Return (x, y) of the center of cell containing provided text 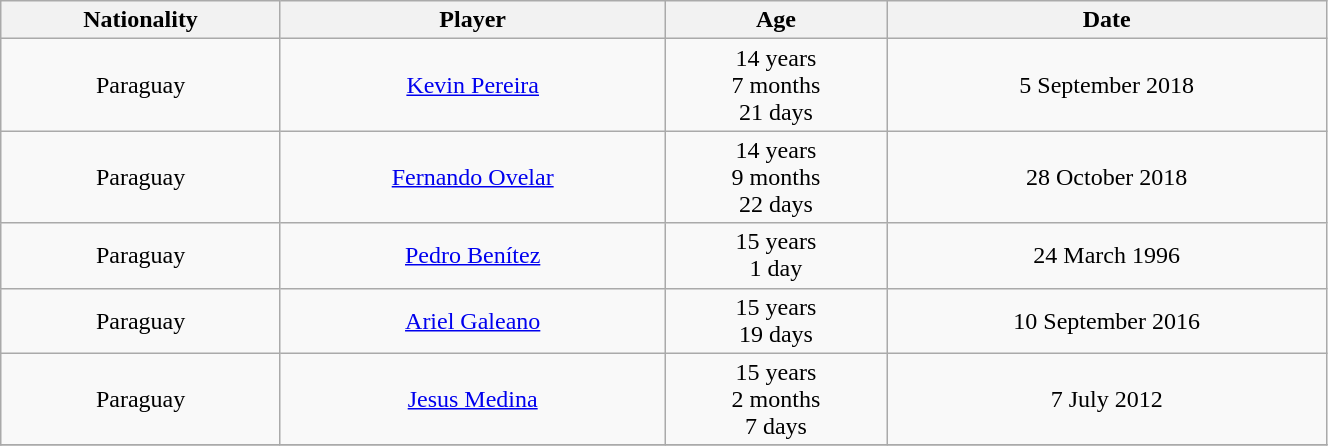
5 September 2018 (1107, 85)
14 years9 months22 days (776, 177)
Jesus Medina (472, 399)
15 years2 months7 days (776, 399)
28 October 2018 (1107, 177)
Fernando Ovelar (472, 177)
Kevin Pereira (472, 85)
10 September 2016 (1107, 320)
14 years7 months21 days (776, 85)
15 years1 day (776, 256)
Pedro Benítez (472, 256)
7 July 2012 (1107, 399)
Ariel Galeano (472, 320)
Player (472, 20)
15 years19 days (776, 320)
Age (776, 20)
Nationality (141, 20)
Date (1107, 20)
24 March 1996 (1107, 256)
